Pinpoint the cell where the given text exists, returning its [X, Y] midpoint coordinate. 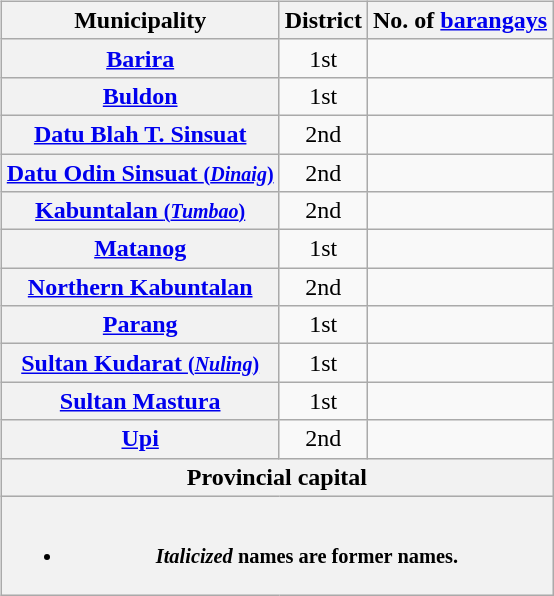
Parang [140, 325]
Upi [140, 439]
No. of barangays [460, 20]
District [323, 20]
Sultan Mastura [140, 401]
Buldon [140, 96]
Sultan Kudarat (Nuling) [140, 363]
Italicized names are former names. [276, 545]
Matanog [140, 249]
Municipality [140, 20]
Northern Kabuntalan [140, 287]
Provincial capital [276, 477]
Kabuntalan (Tumbao) [140, 211]
Barira [140, 58]
Datu Blah T. Sinsuat [140, 134]
Datu Odin Sinsuat (Dinaig) [140, 173]
